Locate the cell with the specified text and output its [x, y] center coordinate. 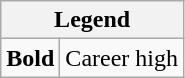
Career high [122, 58]
Bold [30, 58]
Legend [92, 20]
